Output the [x, y] coordinate of the center of the cell containing the given text.  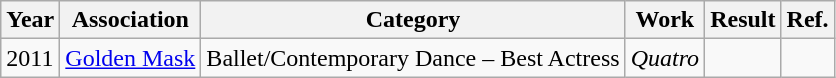
2011 [30, 58]
Category [413, 20]
Work [665, 20]
Quatro [665, 58]
Year [30, 20]
Golden Mask [130, 58]
Association [130, 20]
Result [743, 20]
Ballet/Contemporary Dance – Best Actress [413, 58]
Ref. [808, 20]
